Search for the cell housing the specified text and yield its [X, Y] center coordinate. 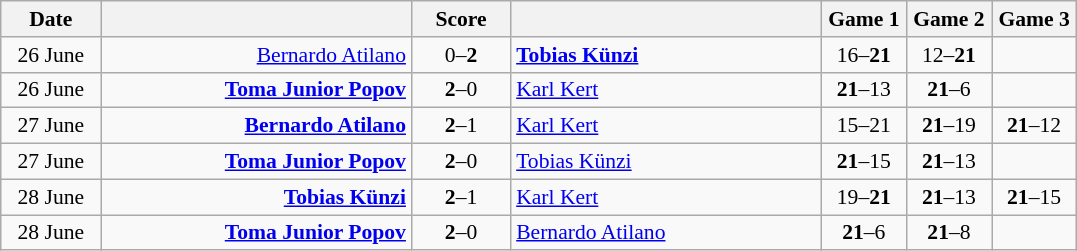
12–21 [948, 55]
Game 1 [864, 19]
Date [51, 19]
21–8 [948, 233]
Game 2 [948, 19]
15–21 [864, 126]
19–21 [864, 197]
Game 3 [1034, 19]
Score [461, 19]
21–19 [948, 126]
0–2 [461, 55]
16–21 [864, 55]
21–12 [1034, 126]
